Search for the cell housing the specified text and yield its (x, y) center coordinate. 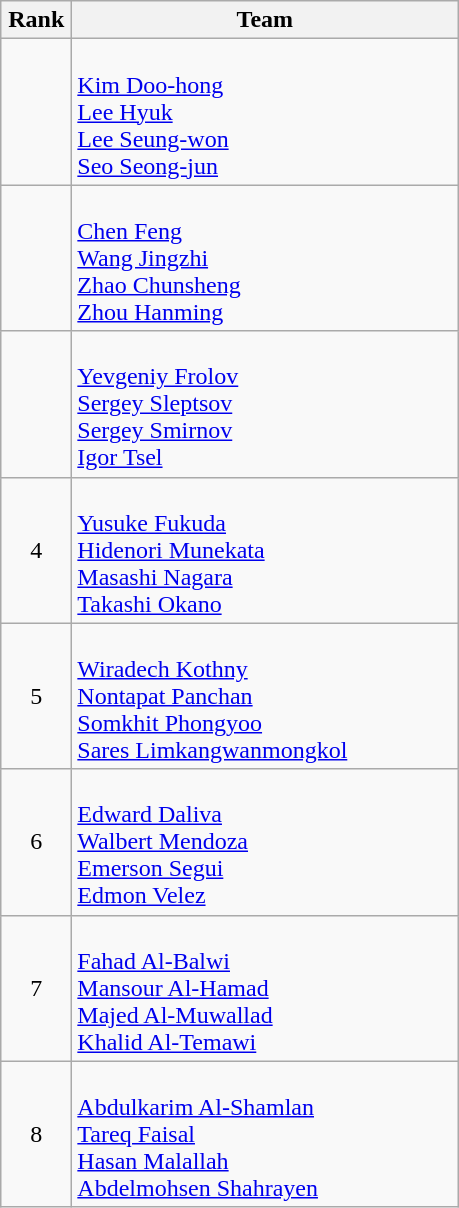
Yusuke FukudaHidenori MunekataMasashi NagaraTakashi Okano (265, 550)
Kim Doo-hongLee HyukLee Seung-wonSeo Seong-jun (265, 112)
Fahad Al-BalwiMansour Al-HamadMajed Al-MuwalladKhalid Al-Temawi (265, 988)
Team (265, 20)
Edward DalivaWalbert MendozaEmerson SeguiEdmon Velez (265, 842)
Yevgeniy FrolovSergey SleptsovSergey SmirnovIgor Tsel (265, 404)
5 (36, 696)
4 (36, 550)
Wiradech KothnyNontapat PanchanSomkhit PhongyooSares Limkangwanmongkol (265, 696)
8 (36, 1134)
Abdulkarim Al-ShamlanTareq FaisalHasan MalallahAbdelmohsen Shahrayen (265, 1134)
6 (36, 842)
Rank (36, 20)
Chen FengWang JingzhiZhao ChunshengZhou Hanming (265, 258)
7 (36, 988)
